Extract the [x, y] coordinate from the center of the cell holding the provided text.  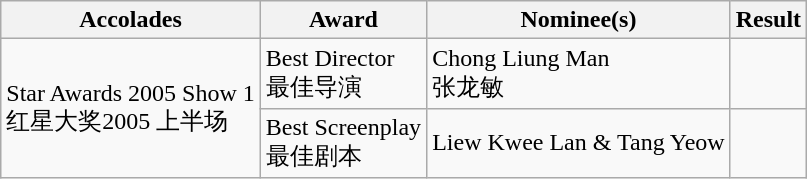
Award [343, 20]
Best Screenplay 最佳剧本 [343, 143]
Best Director 最佳导演 [343, 74]
Result [768, 20]
Liew Kwee Lan & Tang Yeow [579, 143]
Nominee(s) [579, 20]
Accolades [131, 20]
Star Awards 2005 Show 1 红星大奖2005 上半场 [131, 108]
Chong Liung Man 张龙敏 [579, 74]
